Identify which cell holds the provided text, then report its [X, Y] central coordinate. 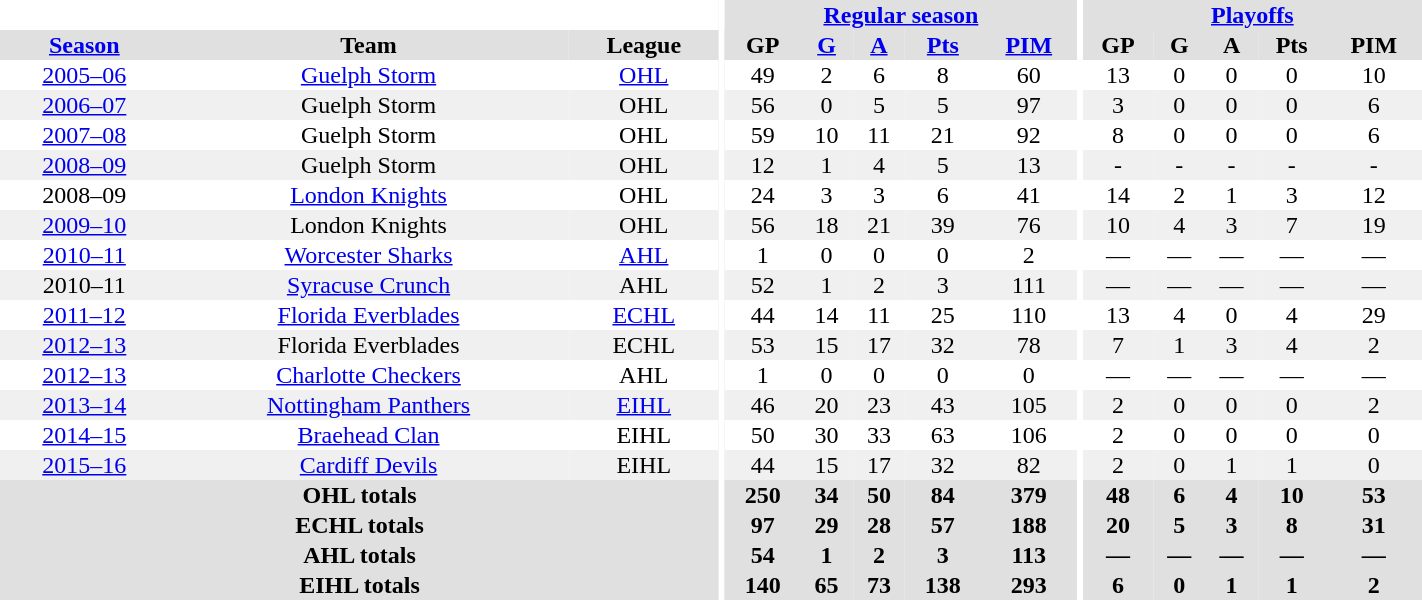
84 [943, 495]
Regular season [901, 15]
73 [879, 585]
Nottingham Panthers [369, 405]
59 [763, 135]
379 [1029, 495]
AHL totals [360, 555]
19 [1374, 225]
48 [1118, 495]
63 [943, 435]
2013–14 [84, 405]
Braehead Clan [369, 435]
60 [1029, 75]
92 [1029, 135]
111 [1029, 285]
2011–12 [84, 315]
ECHL totals [360, 525]
Team [369, 45]
41 [1029, 195]
39 [943, 225]
25 [943, 315]
2009–10 [84, 225]
OHL totals [360, 495]
2005–06 [84, 75]
33 [879, 435]
Season [84, 45]
65 [826, 585]
28 [879, 525]
23 [879, 405]
46 [763, 405]
49 [763, 75]
138 [943, 585]
31 [1374, 525]
293 [1029, 585]
76 [1029, 225]
EIHL totals [360, 585]
57 [943, 525]
110 [1029, 315]
Cardiff Devils [369, 465]
League [644, 45]
24 [763, 195]
105 [1029, 405]
Syracuse Crunch [369, 285]
2014–15 [84, 435]
30 [826, 435]
54 [763, 555]
82 [1029, 465]
43 [943, 405]
113 [1029, 555]
18 [826, 225]
250 [763, 495]
106 [1029, 435]
Worcester Sharks [369, 255]
2007–08 [84, 135]
140 [763, 585]
52 [763, 285]
Charlotte Checkers [369, 375]
2006–07 [84, 105]
34 [826, 495]
78 [1029, 345]
Playoffs [1252, 15]
2015–16 [84, 465]
188 [1029, 525]
